Detect which cell encompasses the target text, then output its (X, Y) center coordinate. 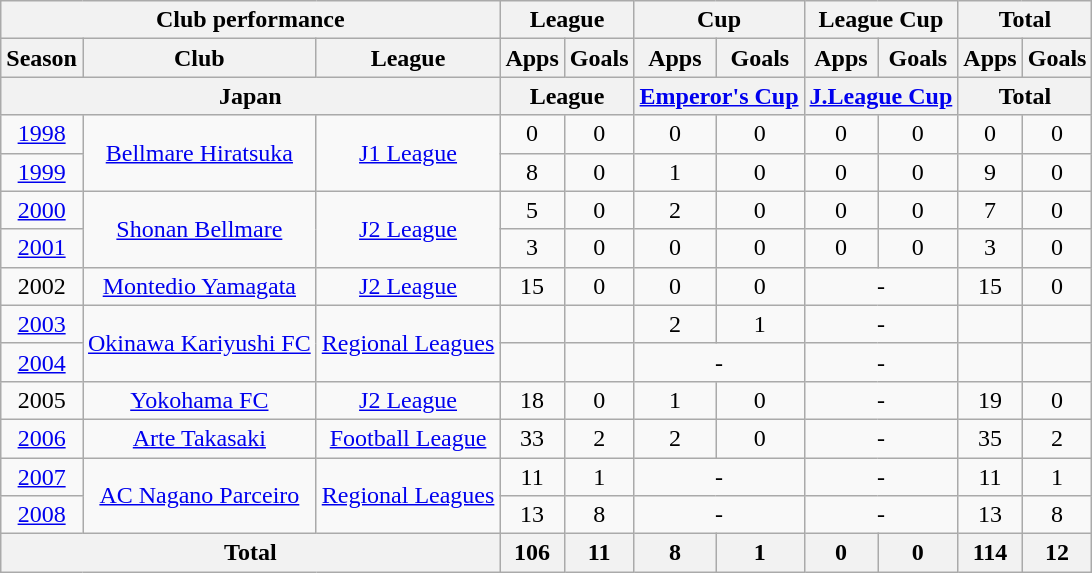
2004 (42, 362)
2006 (42, 438)
Shonan Bellmare (199, 229)
5 (532, 210)
35 (990, 438)
AC Nagano Parceiro (199, 496)
Montedio Yamagata (199, 286)
Bellmare Hiratsuka (199, 153)
Club (199, 58)
Yokohama FC (199, 400)
J1 League (408, 153)
League Cup (881, 20)
12 (1057, 553)
J.League Cup (881, 96)
9 (990, 172)
Season (42, 58)
Emperor's Cup (719, 96)
114 (990, 553)
7 (990, 210)
2005 (42, 400)
Okinawa Kariyushi FC (199, 343)
1998 (42, 134)
Arte Takasaki (199, 438)
Cup (719, 20)
2000 (42, 210)
18 (532, 400)
2007 (42, 477)
Football League (408, 438)
2001 (42, 248)
Club performance (250, 20)
Japan (250, 96)
19 (990, 400)
2003 (42, 324)
2008 (42, 515)
106 (532, 553)
2002 (42, 286)
33 (532, 438)
1999 (42, 172)
